Scan for the cell matching the given text and deliver its (x, y) coordinate at center. 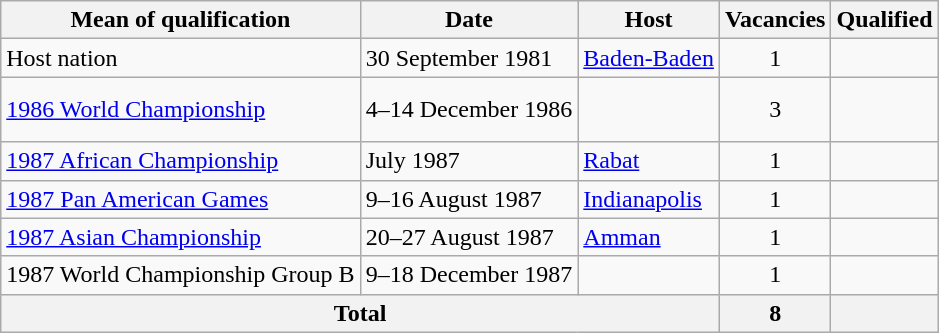
Mean of qualification (180, 20)
9–16 August 1987 (469, 199)
Vacancies (775, 20)
July 1987 (469, 161)
Amman (649, 237)
1986 World Championship (180, 110)
20–27 August 1987 (469, 237)
Date (469, 20)
8 (775, 313)
30 September 1981 (469, 58)
Rabat (649, 161)
Baden-Baden (649, 58)
Host nation (180, 58)
1987 African Championship (180, 161)
Total (360, 313)
3 (775, 110)
9–18 December 1987 (469, 275)
1987 Asian Championship (180, 237)
1987 World Championship Group B (180, 275)
1987 Pan American Games (180, 199)
Indianapolis (649, 199)
4–14 December 1986 (469, 110)
Qualified (884, 20)
Host (649, 20)
